Determine the (X, Y) coordinate at the center of the cell enclosing the given text.  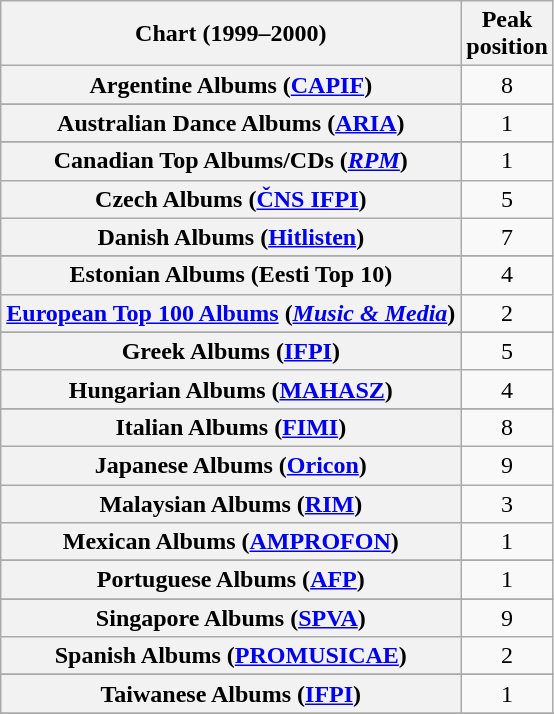
Australian Dance Albums (ARIA) (231, 123)
Czech Albums (ČNS IFPI) (231, 199)
Estonian Albums (Eesti Top 10) (231, 275)
Malaysian Albums (RIM) (231, 503)
Portuguese Albums (AFP) (231, 580)
Japanese Albums (Oricon) (231, 465)
Canadian Top Albums/CDs (RPM) (231, 161)
Chart (1999–2000) (231, 34)
Spanish Albums (PROMUSICAE) (231, 656)
Peakposition (507, 34)
Taiwanese Albums (IFPI) (231, 694)
Hungarian Albums (MAHASZ) (231, 389)
Singapore Albums (SPVA) (231, 618)
Danish Albums (Hitlisten) (231, 237)
Italian Albums (FIMI) (231, 427)
European Top 100 Albums (Music & Media) (231, 313)
Argentine Albums (CAPIF) (231, 85)
7 (507, 237)
Greek Albums (IFPI) (231, 351)
Mexican Albums (AMPROFON) (231, 542)
3 (507, 503)
